Pinpoint the cell where the given text exists, returning its (X, Y) midpoint coordinate. 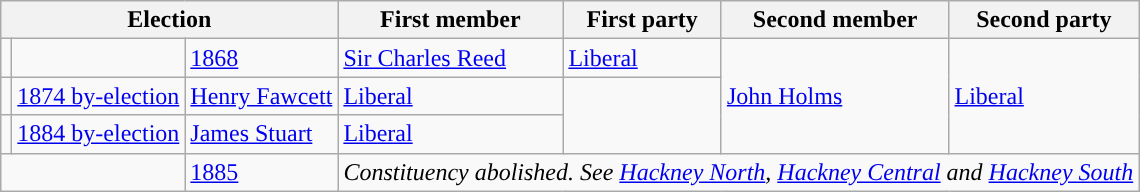
First member (450, 20)
1884 by-election (98, 134)
Second party (1044, 20)
Second member (835, 20)
Sir Charles Reed (450, 58)
Constituency abolished. See Hackney North, Hackney Central and Hackney South (738, 172)
1885 (262, 172)
1874 by-election (98, 96)
1868 (262, 58)
James Stuart (262, 134)
Election (170, 20)
John Holms (835, 96)
Henry Fawcett (262, 96)
First party (642, 20)
